Provide the [x, y] coordinate of the cell's center where the given text is located.  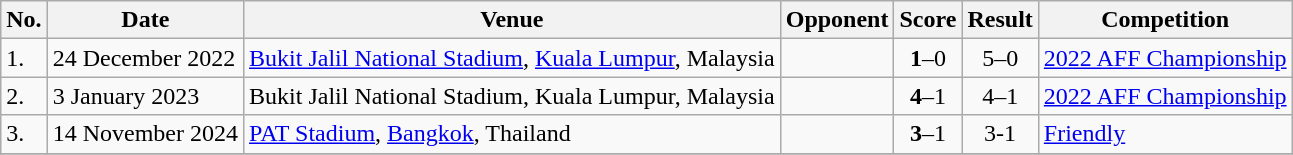
2. [24, 96]
Result [1000, 20]
5–0 [1000, 58]
24 December 2022 [145, 58]
1–0 [928, 58]
No. [24, 20]
3-1 [1000, 134]
3–1 [928, 134]
Date [145, 20]
Score [928, 20]
3. [24, 134]
14 November 2024 [145, 134]
Friendly [1165, 134]
3 January 2023 [145, 96]
Opponent [837, 20]
PAT Stadium, Bangkok, Thailand [512, 134]
1. [24, 58]
Competition [1165, 20]
Venue [512, 20]
